Search for the cell housing the specified text and yield its [x, y] center coordinate. 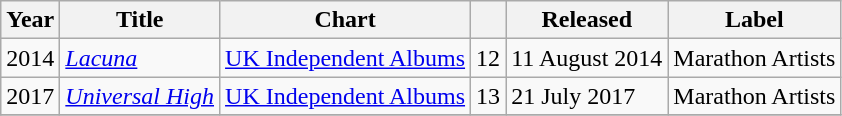
Chart [346, 20]
21 July 2017 [587, 96]
12 [488, 58]
Title [140, 20]
Year [30, 20]
11 August 2014 [587, 58]
2014 [30, 58]
Released [587, 20]
Lacuna [140, 58]
Label [754, 20]
13 [488, 96]
2017 [30, 96]
Universal High [140, 96]
